Pinpoint the cell where the given text exists, returning its (x, y) midpoint coordinate. 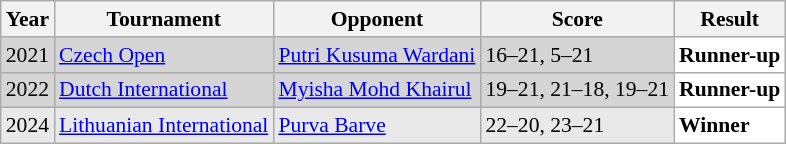
Winner (730, 126)
19–21, 21–18, 19–21 (577, 90)
Lithuanian International (164, 126)
16–21, 5–21 (577, 55)
22–20, 23–21 (577, 126)
Tournament (164, 19)
Czech Open (164, 55)
2021 (28, 55)
Myisha Mohd Khairul (376, 90)
Purva Barve (376, 126)
2024 (28, 126)
Dutch International (164, 90)
Score (577, 19)
2022 (28, 90)
Opponent (376, 19)
Result (730, 19)
Year (28, 19)
Putri Kusuma Wardani (376, 55)
